Detect which cell encompasses the target text, then output its [x, y] center coordinate. 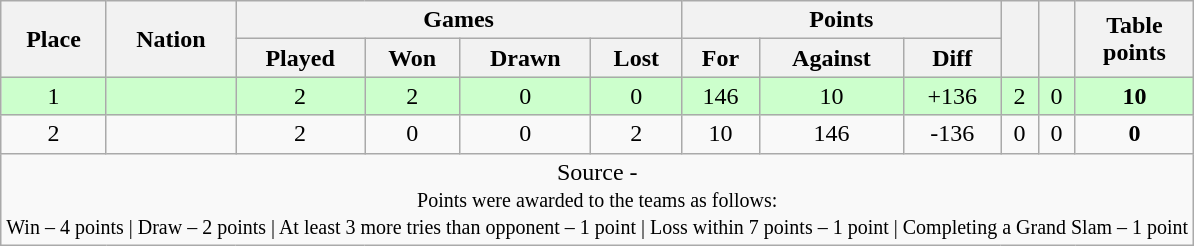
Points [842, 20]
Diff [952, 58]
Nation [170, 39]
Tablepoints [1134, 39]
Won [412, 58]
+136 [952, 96]
Against [831, 58]
Drawn [526, 58]
Lost [636, 58]
-136 [952, 134]
For [721, 58]
Place [54, 39]
Played [300, 58]
Games [459, 20]
1 [54, 96]
